Extract the [X, Y] coordinate from the center of the cell holding the provided text.  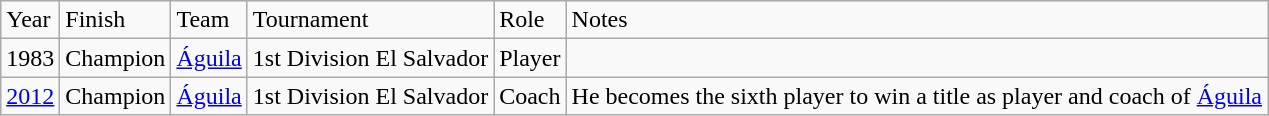
Role [530, 20]
Tournament [370, 20]
Notes [917, 20]
Finish [116, 20]
Year [30, 20]
Team [209, 20]
He becomes the sixth player to win a title as player and coach of Águila [917, 96]
2012 [30, 96]
Player [530, 58]
Coach [530, 96]
1983 [30, 58]
